Output the (x, y) coordinate of the center of the cell containing the given text.  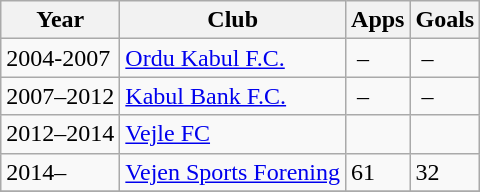
2014– (60, 172)
Kabul Bank F.C. (233, 96)
32 (445, 172)
Year (60, 20)
Apps (378, 20)
2004-2007 (60, 58)
2007–2012 (60, 96)
Vejle FC (233, 134)
2012–2014 (60, 134)
Vejen Sports Forening (233, 172)
Club (233, 20)
61 (378, 172)
Goals (445, 20)
Ordu Kabul F.C. (233, 58)
